Output the (X, Y) coordinate of the center of the cell containing the given text.  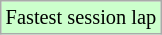
Fastest session lap (81, 17)
